Return the [x, y] coordinate for the center point of the cell that contains the specified text.  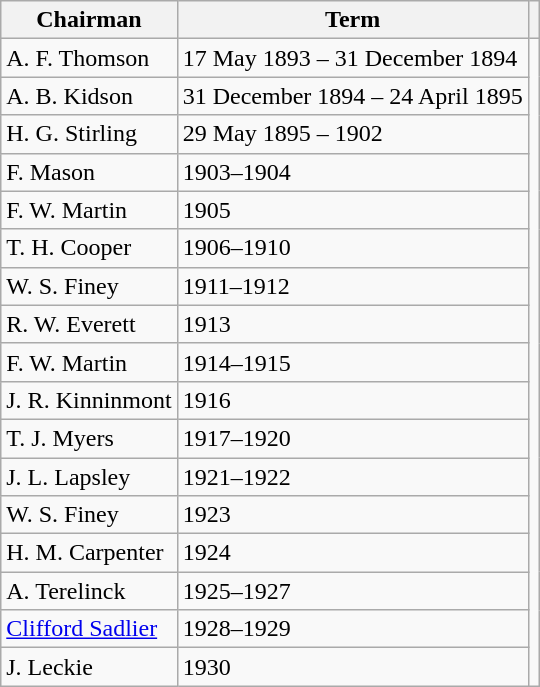
Chairman [89, 20]
1906–1910 [352, 248]
J. L. Lapsley [89, 477]
1905 [352, 210]
1930 [352, 667]
1914–1915 [352, 362]
1928–1929 [352, 629]
R. W. Everett [89, 324]
J. R. Kinninmont [89, 400]
1921–1922 [352, 477]
31 December 1894 – 24 April 1895 [352, 96]
1925–1927 [352, 591]
Term [352, 20]
H. G. Stirling [89, 134]
H. M. Carpenter [89, 553]
1923 [352, 515]
1913 [352, 324]
1917–1920 [352, 438]
A. B. Kidson [89, 96]
17 May 1893 – 31 December 1894 [352, 58]
A. F. Thomson [89, 58]
J. Leckie [89, 667]
T. J. Myers [89, 438]
1911–1912 [352, 286]
1903–1904 [352, 172]
F. Mason [89, 172]
1916 [352, 400]
29 May 1895 – 1902 [352, 134]
A. Terelinck [89, 591]
T. H. Cooper [89, 248]
Clifford Sadlier [89, 629]
1924 [352, 553]
